Return the (X, Y) coordinate for the center point of the cell that contains the specified text.  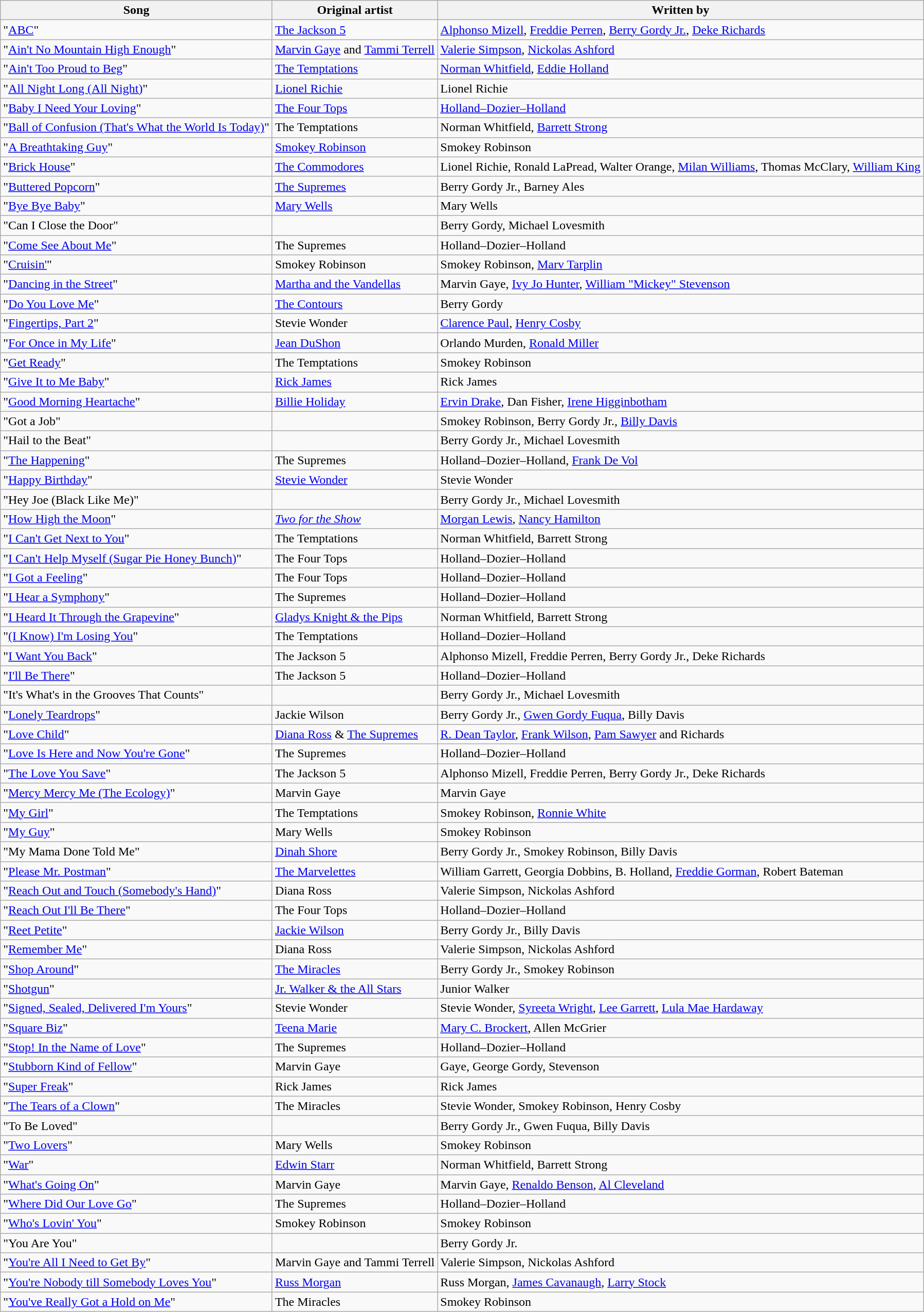
"My Girl" (137, 812)
"Hail to the Beat" (137, 441)
"Brick House" (137, 167)
Billie Holiday (355, 402)
Jean DuShon (355, 343)
The Contours (355, 304)
"What's Going On" (137, 1184)
"I Want You Back" (137, 656)
"For Once in My Life" (137, 343)
"Come See About Me" (137, 245)
Berry Gordy Jr., Barney Ales (681, 186)
Holland–Dozier–Holland, Frank De Vol (681, 460)
Clarence Paul, Henry Cosby (681, 323)
"Shotgun" (137, 989)
"Lonely Teardrops" (137, 715)
"Reach Out and Touch (Somebody's Hand)" (137, 891)
"Stop! In the Name of Love" (137, 1047)
Lionel Richie, Ronald LaPread, Walter Orange, Milan Williams, Thomas McClary, William King (681, 167)
"You're Nobody till Somebody Loves You" (137, 1282)
"I Got a Feeling" (137, 578)
"Ain't No Mountain High Enough" (137, 49)
"Super Freak" (137, 1086)
"Good Morning Heartache" (137, 402)
Berry Gordy (681, 304)
"ABC" (137, 30)
Mary C. Brockert, Allen McGrier (681, 1028)
"(I Know) I'm Losing You" (137, 636)
"Please Mr. Postman" (137, 871)
"Stubborn Kind of Fellow" (137, 1067)
Smokey Robinson, Ronnie White (681, 812)
"I Hear a Symphony" (137, 597)
Martha and the Vandellas (355, 284)
"To Be Loved" (137, 1125)
The Marvelettes (355, 871)
The Commodores (355, 167)
Marvin Gaye, Renaldo Benson, Al Cleveland (681, 1184)
Russ Morgan (355, 1282)
"Got a Job" (137, 421)
Smokey Robinson, Berry Gordy Jr., Billy Davis (681, 421)
Two for the Show (355, 519)
Gaye, George Gordy, Stevenson (681, 1067)
Teena Marie (355, 1028)
"All Night Long (All Night)" (137, 88)
"I'll Be There" (137, 676)
"You're All I Need to Get By" (137, 1263)
"Remember Me" (137, 950)
Berry Gordy Jr. (681, 1243)
"How High the Moon" (137, 519)
"The Love You Save" (137, 773)
Junior Walker (681, 989)
"My Guy" (137, 832)
Stevie Wonder, Smokey Robinson, Henry Cosby (681, 1106)
"Where Did Our Love Go" (137, 1204)
"Do You Love Me" (137, 304)
"I Can't Get Next to You" (137, 538)
"My Mama Done Told Me" (137, 851)
Berry Gordy, Michael Lovesmith (681, 225)
"Ain't Too Proud to Beg" (137, 69)
"The Happening" (137, 460)
"Love Child" (137, 734)
Berry Gordy Jr., Billy Davis (681, 930)
Berry Gordy Jr., Gwen Gordy Fuqua, Billy Davis (681, 715)
Jr. Walker & the All Stars (355, 989)
"I Heard It Through the Grapevine" (137, 617)
"War" (137, 1164)
Ervin Drake, Dan Fisher, Irene Higginbotham (681, 402)
"Buttered Popcorn" (137, 186)
"Dancing in the Street" (137, 284)
"Reet Petite" (137, 930)
"Shop Around" (137, 969)
Written by (681, 10)
Gladys Knight & the Pips (355, 617)
Orlando Murden, Ronald Miller (681, 343)
Song (137, 10)
"Who's Lovin' You" (137, 1224)
"Cruisin'" (137, 265)
Dinah Shore (355, 851)
Berry Gordy Jr., Smokey Robinson (681, 969)
"Ball of Confusion (That's What the World Is Today)" (137, 127)
Berry Gordy Jr., Gwen Fuqua, Billy Davis (681, 1125)
"Mercy Mercy Me (The Ecology)" (137, 793)
"Get Ready" (137, 362)
"Signed, Sealed, Delivered I'm Yours" (137, 1008)
Smokey Robinson, Marv Tarplin (681, 265)
Morgan Lewis, Nancy Hamilton (681, 519)
"Can I Close the Door" (137, 225)
Norman Whitfield, Eddie Holland (681, 69)
"Give It to Me Baby" (137, 382)
"Happy Birthday" (137, 480)
Berry Gordy Jr., Smokey Robinson, Billy Davis (681, 851)
Russ Morgan, James Cavanaugh, Larry Stock (681, 1282)
"The Tears of a Clown" (137, 1106)
"Bye Bye Baby" (137, 206)
William Garrett, Georgia Dobbins, B. Holland, Freddie Gorman, Robert Bateman (681, 871)
"A Breathtaking Guy" (137, 147)
Edwin Starr (355, 1164)
Original artist (355, 10)
"Baby I Need Your Loving" (137, 108)
"Fingertips, Part 2" (137, 323)
"Love Is Here and Now You're Gone" (137, 754)
Diana Ross & The Supremes (355, 734)
"I Can't Help Myself (Sugar Pie Honey Bunch)" (137, 558)
R. Dean Taylor, Frank Wilson, Pam Sawyer and Richards (681, 734)
Stevie Wonder, Syreeta Wright, Lee Garrett, Lula Mae Hardaway (681, 1008)
Marvin Gaye, Ivy Jo Hunter, William "Mickey" Stevenson (681, 284)
"Square Biz" (137, 1028)
"Hey Joe (Black Like Me)" (137, 499)
"You Are You" (137, 1243)
"Two Lovers" (137, 1145)
"Reach Out I'll Be There" (137, 910)
"You've Really Got a Hold on Me" (137, 1302)
"It's What's in the Grooves That Counts" (137, 695)
